Detect which cell encompasses the target text, then output its [x, y] center coordinate. 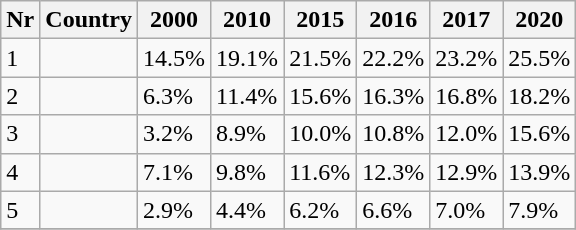
7.1% [174, 172]
Nr [20, 20]
1 [20, 58]
2010 [248, 20]
2015 [320, 20]
12.3% [394, 172]
3 [20, 134]
10.0% [320, 134]
19.1% [248, 58]
3.2% [174, 134]
11.4% [248, 96]
16.8% [466, 96]
11.6% [320, 172]
14.5% [174, 58]
2.9% [174, 210]
4 [20, 172]
25.5% [540, 58]
8.9% [248, 134]
16.3% [394, 96]
12.0% [466, 134]
21.5% [320, 58]
6.6% [394, 210]
2000 [174, 20]
18.2% [540, 96]
2017 [466, 20]
5 [20, 210]
2020 [540, 20]
6.3% [174, 96]
7.0% [466, 210]
4.4% [248, 210]
2016 [394, 20]
9.8% [248, 172]
Country [89, 20]
13.9% [540, 172]
10.8% [394, 134]
2 [20, 96]
6.2% [320, 210]
7.9% [540, 210]
22.2% [394, 58]
12.9% [466, 172]
23.2% [466, 58]
